Extract the (x, y) coordinate from the center of the cell holding the provided text.  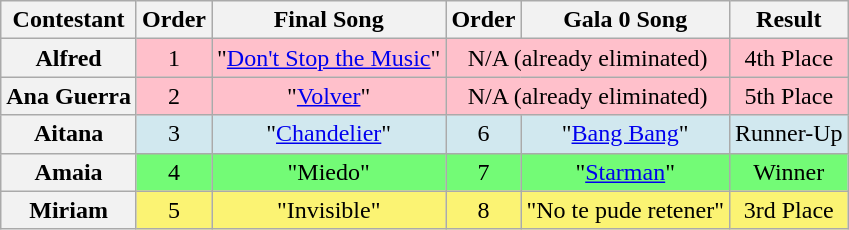
5 (174, 210)
Winner (788, 172)
Alfred (69, 58)
Ana Guerra (69, 96)
Contestant (69, 20)
5th Place (788, 96)
Result (788, 20)
"Chandelier" (329, 134)
Aitana (69, 134)
"Volver" (329, 96)
3rd Place (788, 210)
4 (174, 172)
8 (484, 210)
Runner-Up (788, 134)
7 (484, 172)
"Invisible" (329, 210)
Miriam (69, 210)
Amaia (69, 172)
Gala 0 Song (626, 20)
1 (174, 58)
Final Song (329, 20)
3 (174, 134)
2 (174, 96)
4th Place (788, 58)
"Don't Stop the Music" (329, 58)
6 (484, 134)
"No te pude retener" (626, 210)
"Miedo" (329, 172)
"Bang Bang" (626, 134)
"Starman" (626, 172)
